Output the (X, Y) coordinate of the center of the cell containing the given text.  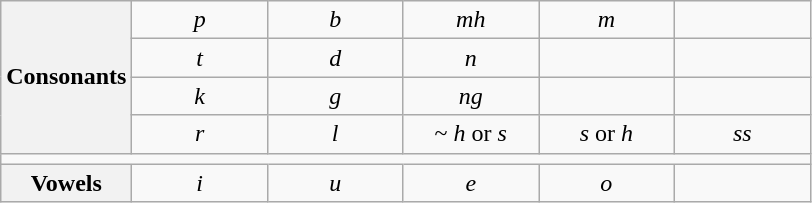
o (607, 183)
Vowels (66, 183)
Consonants (66, 77)
k (200, 96)
p (200, 20)
g (335, 96)
t (200, 58)
ss (742, 134)
i (200, 183)
mh (471, 20)
d (335, 58)
m (607, 20)
e (471, 183)
~ h or s (471, 134)
n (471, 58)
r (200, 134)
b (335, 20)
s or h (607, 134)
l (335, 134)
u (335, 183)
ng (471, 96)
